Find where the given text appears and provide that cell's center as (x, y) coordinate. 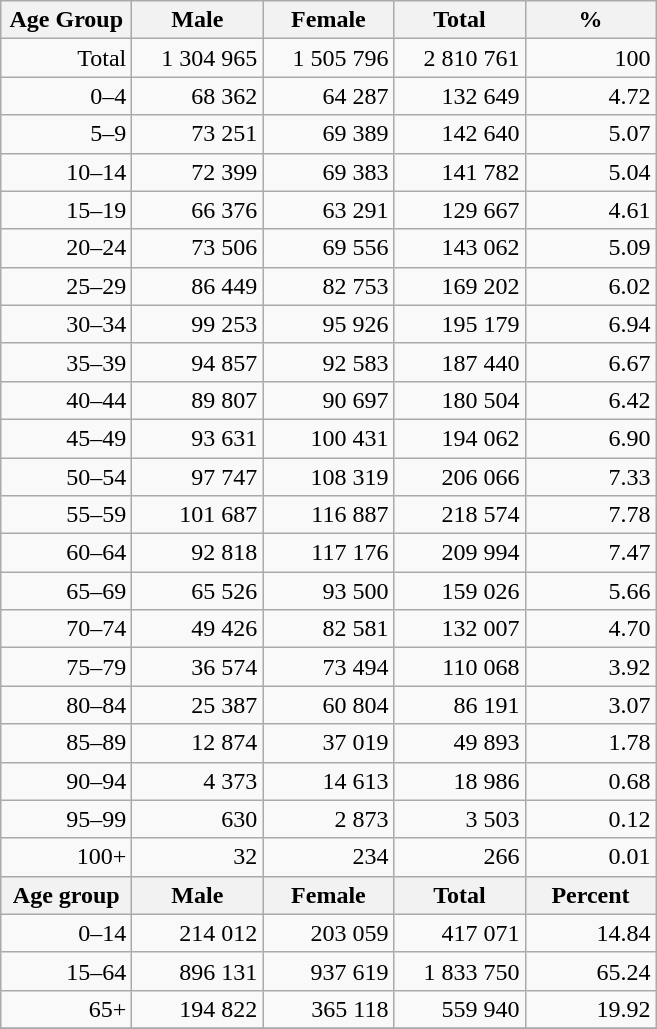
95 926 (328, 324)
73 506 (198, 248)
1 505 796 (328, 58)
141 782 (460, 172)
12 874 (198, 743)
36 574 (198, 667)
194 062 (460, 438)
0–14 (66, 933)
266 (460, 857)
132 649 (460, 96)
108 319 (328, 477)
896 131 (198, 971)
5.04 (590, 172)
35–39 (66, 362)
15–19 (66, 210)
66 376 (198, 210)
559 940 (460, 1009)
100 (590, 58)
129 667 (460, 210)
65+ (66, 1009)
30–34 (66, 324)
116 887 (328, 515)
82 753 (328, 286)
97 747 (198, 477)
14 613 (328, 781)
93 631 (198, 438)
132 007 (460, 629)
0.68 (590, 781)
4.70 (590, 629)
18 986 (460, 781)
100+ (66, 857)
4.72 (590, 96)
4 373 (198, 781)
93 500 (328, 591)
82 581 (328, 629)
3.92 (590, 667)
32 (198, 857)
95–99 (66, 819)
3.07 (590, 705)
68 362 (198, 96)
Percent (590, 895)
6.02 (590, 286)
94 857 (198, 362)
90 697 (328, 400)
89 807 (198, 400)
72 399 (198, 172)
69 383 (328, 172)
25–29 (66, 286)
Age Group (66, 20)
69 389 (328, 134)
4.61 (590, 210)
65–69 (66, 591)
937 619 (328, 971)
10–14 (66, 172)
1 304 965 (198, 58)
55–59 (66, 515)
90–94 (66, 781)
630 (198, 819)
214 012 (198, 933)
65 526 (198, 591)
2 810 761 (460, 58)
7.33 (590, 477)
159 026 (460, 591)
80–84 (66, 705)
365 118 (328, 1009)
75–79 (66, 667)
6.90 (590, 438)
203 059 (328, 933)
0.01 (590, 857)
234 (328, 857)
5–9 (66, 134)
1.78 (590, 743)
86 191 (460, 705)
3 503 (460, 819)
63 291 (328, 210)
0.12 (590, 819)
19.92 (590, 1009)
187 440 (460, 362)
50–54 (66, 477)
% (590, 20)
6.42 (590, 400)
143 062 (460, 248)
99 253 (198, 324)
15–64 (66, 971)
0–4 (66, 96)
110 068 (460, 667)
70–74 (66, 629)
92 818 (198, 553)
195 179 (460, 324)
6.94 (590, 324)
49 893 (460, 743)
5.09 (590, 248)
49 426 (198, 629)
206 066 (460, 477)
92 583 (328, 362)
7.78 (590, 515)
417 071 (460, 933)
14.84 (590, 933)
45–49 (66, 438)
20–24 (66, 248)
73 494 (328, 667)
64 287 (328, 96)
1 833 750 (460, 971)
194 822 (198, 1009)
65.24 (590, 971)
60–64 (66, 553)
86 449 (198, 286)
37 019 (328, 743)
209 994 (460, 553)
7.47 (590, 553)
5.07 (590, 134)
Age group (66, 895)
40–44 (66, 400)
169 202 (460, 286)
25 387 (198, 705)
6.67 (590, 362)
142 640 (460, 134)
85–89 (66, 743)
60 804 (328, 705)
101 687 (198, 515)
218 574 (460, 515)
5.66 (590, 591)
69 556 (328, 248)
73 251 (198, 134)
100 431 (328, 438)
2 873 (328, 819)
117 176 (328, 553)
180 504 (460, 400)
